Capture the cell that displays the provided text and extract its [x, y] central coordinate. 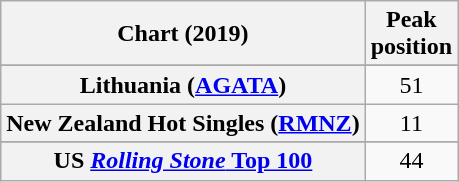
51 [411, 85]
Peakposition [411, 34]
US Rolling Stone Top 100 [183, 161]
11 [411, 123]
Chart (2019) [183, 34]
44 [411, 161]
New Zealand Hot Singles (RMNZ) [183, 123]
Lithuania (AGATA) [183, 85]
